Pinpoint the cell where the given text exists, returning its [x, y] midpoint coordinate. 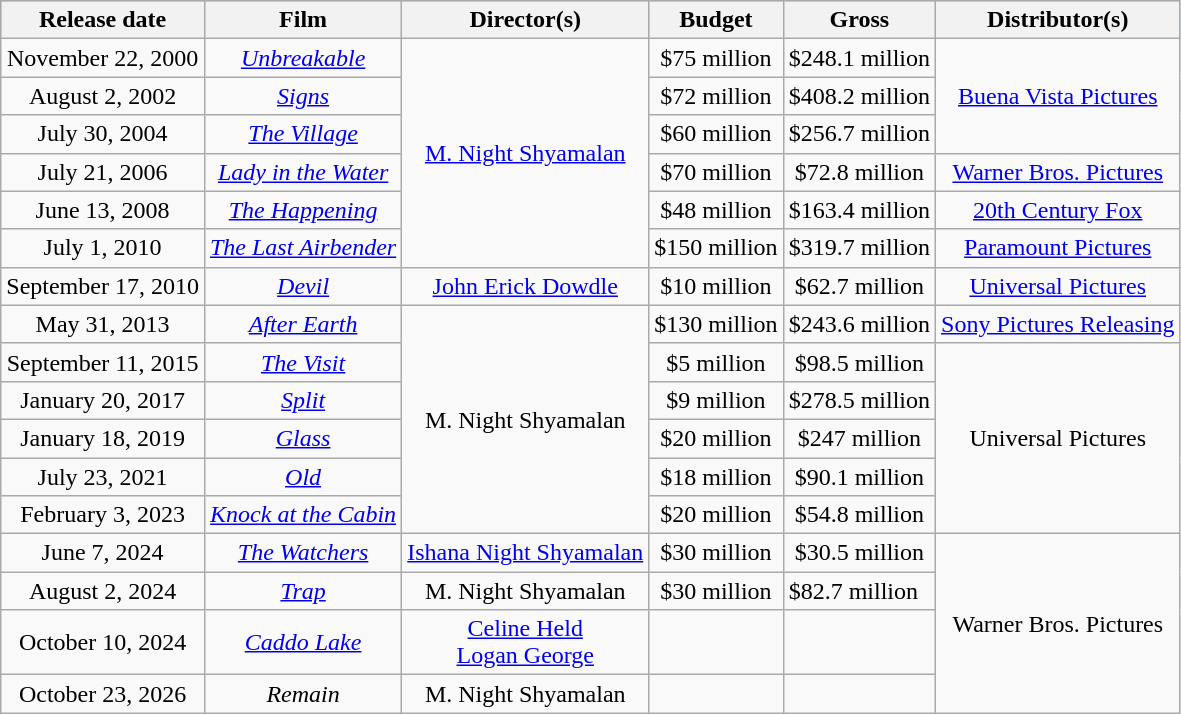
July 21, 2006 [103, 172]
$18 million [716, 477]
John Erick Dowdle [526, 286]
$10 million [716, 286]
$248.1 million [859, 58]
$72 million [716, 96]
Knock at the Cabin [302, 515]
July 23, 2021 [103, 477]
$90.1 million [859, 477]
Remain [302, 694]
Film [302, 20]
Trap [302, 591]
October 10, 2024 [103, 642]
Director(s) [526, 20]
$408.2 million [859, 96]
Buena Vista Pictures [1058, 96]
Old [302, 477]
$75 million [716, 58]
$9 million [716, 400]
Devil [302, 286]
$163.4 million [859, 210]
September 11, 2015 [103, 362]
$5 million [716, 362]
$243.6 million [859, 324]
$48 million [716, 210]
February 3, 2023 [103, 515]
July 30, 2004 [103, 134]
November 22, 2000 [103, 58]
$54.8 million [859, 515]
$256.7 million [859, 134]
June 13, 2008 [103, 210]
July 1, 2010 [103, 248]
$278.5 million [859, 400]
After Earth [302, 324]
$98.5 million [859, 362]
$70 million [716, 172]
Release date [103, 20]
20th Century Fox [1058, 210]
$319.7 million [859, 248]
$72.8 million [859, 172]
The Watchers [302, 553]
Budget [716, 20]
Signs [302, 96]
$60 million [716, 134]
May 31, 2013 [103, 324]
Caddo Lake [302, 642]
Ishana Night Shyamalan [526, 553]
September 17, 2010 [103, 286]
Glass [302, 438]
$150 million [716, 248]
$62.7 million [859, 286]
August 2, 2002 [103, 96]
The Visit [302, 362]
Paramount Pictures [1058, 248]
The Village [302, 134]
Unbreakable [302, 58]
The Happening [302, 210]
Celine HeldLogan George [526, 642]
$247 million [859, 438]
$30.5 million [859, 553]
October 23, 2026 [103, 694]
$82.7 million [859, 591]
Gross [859, 20]
The Last Airbender [302, 248]
January 18, 2019 [103, 438]
June 7, 2024 [103, 553]
August 2, 2024 [103, 591]
Split [302, 400]
Distributor(s) [1058, 20]
January 20, 2017 [103, 400]
Lady in the Water [302, 172]
Sony Pictures Releasing [1058, 324]
$130 million [716, 324]
